Pinpoint the cell where the given text exists, returning its (X, Y) midpoint coordinate. 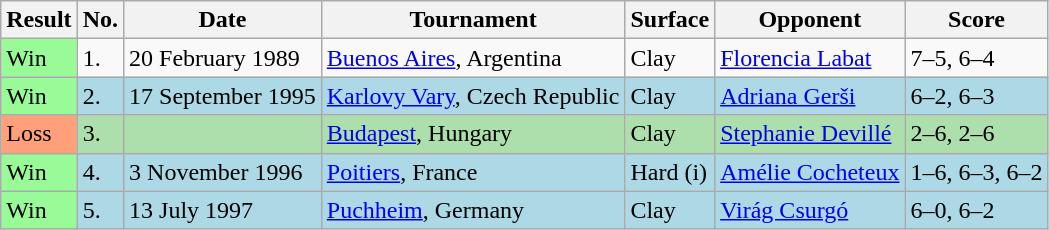
Loss (39, 134)
13 July 1997 (223, 210)
6–2, 6–3 (976, 96)
3 November 1996 (223, 172)
2–6, 2–6 (976, 134)
Result (39, 20)
Adriana Gerši (810, 96)
Poitiers, France (473, 172)
Opponent (810, 20)
Date (223, 20)
7–5, 6–4 (976, 58)
Stephanie Devillé (810, 134)
Tournament (473, 20)
1. (100, 58)
Buenos Aires, Argentina (473, 58)
Hard (i) (670, 172)
5. (100, 210)
1–6, 6–3, 6–2 (976, 172)
Budapest, Hungary (473, 134)
6–0, 6–2 (976, 210)
Score (976, 20)
No. (100, 20)
4. (100, 172)
20 February 1989 (223, 58)
Puchheim, Germany (473, 210)
17 September 1995 (223, 96)
Surface (670, 20)
3. (100, 134)
Florencia Labat (810, 58)
Amélie Cocheteux (810, 172)
Karlovy Vary, Czech Republic (473, 96)
Virág Csurgó (810, 210)
2. (100, 96)
